Return (X, Y) of the center of cell containing provided text 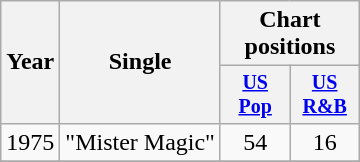
USPop (254, 94)
Year (30, 62)
1975 (30, 142)
USR&B (324, 94)
16 (324, 142)
54 (254, 142)
Chart positions (290, 34)
Single (140, 62)
"Mister Magic" (140, 142)
